From the cell containing the given text, extract its center point as (X, Y) coordinate. 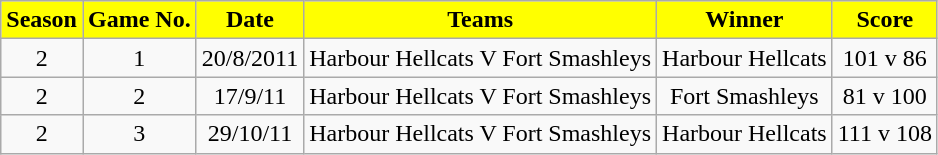
81 v 100 (884, 96)
17/9/11 (250, 96)
Fort Smashleys (745, 96)
20/8/2011 (250, 58)
Score (884, 20)
Winner (745, 20)
101 v 86 (884, 58)
Date (250, 20)
29/10/11 (250, 134)
1 (139, 58)
3 (139, 134)
Season (42, 20)
Game No. (139, 20)
111 v 108 (884, 134)
Teams (480, 20)
